Determine the [x, y] coordinate at the center of the cell enclosing the given text.  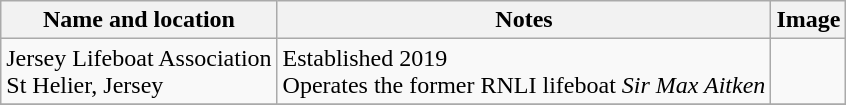
Jersey Lifeboat AssociationSt Helier, Jersey [139, 72]
Established 2019Operates the former RNLI lifeboat Sir Max Aitken [524, 72]
Image [808, 20]
Name and location [139, 20]
Notes [524, 20]
